Extract the [x, y] coordinate from the center of the cell holding the provided text.  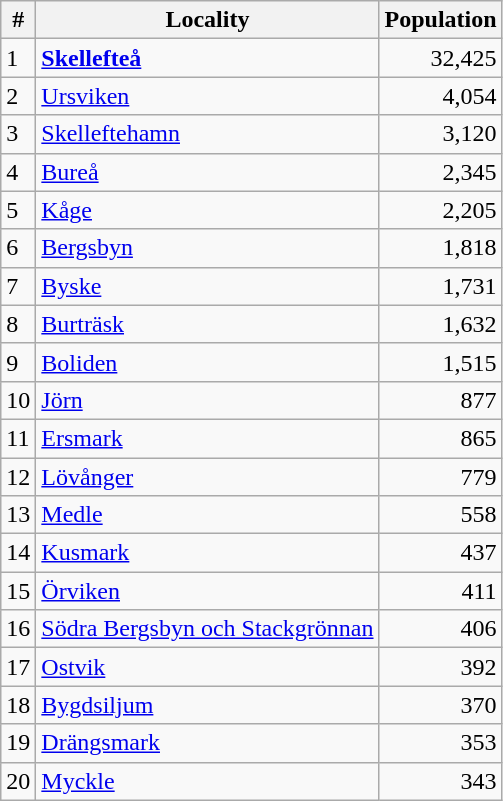
17 [18, 667]
Lövånger [208, 477]
5 [18, 210]
1 [18, 58]
406 [440, 629]
3 [18, 134]
18 [18, 705]
Ursviken [208, 96]
13 [18, 515]
Södra Bergsbyn och Stackgrönnan [208, 629]
10 [18, 400]
15 [18, 591]
Skelleftehamn [208, 134]
Ersmark [208, 438]
11 [18, 438]
20 [18, 781]
865 [440, 438]
Jörn [208, 400]
2 [18, 96]
Kusmark [208, 553]
4,054 [440, 96]
Byske [208, 286]
8 [18, 324]
Myckle [208, 781]
Boliden [208, 362]
19 [18, 743]
558 [440, 515]
Drängsmark [208, 743]
1,731 [440, 286]
Skellefteå [208, 58]
Bergsbyn [208, 248]
Bureå [208, 172]
1,515 [440, 362]
2,345 [440, 172]
3,120 [440, 134]
1,818 [440, 248]
# [18, 20]
7 [18, 286]
9 [18, 362]
1,632 [440, 324]
779 [440, 477]
343 [440, 781]
14 [18, 553]
437 [440, 553]
12 [18, 477]
16 [18, 629]
32,425 [440, 58]
Population [440, 20]
Burträsk [208, 324]
877 [440, 400]
370 [440, 705]
4 [18, 172]
392 [440, 667]
Bygdsiljum [208, 705]
353 [440, 743]
411 [440, 591]
2,205 [440, 210]
6 [18, 248]
Kåge [208, 210]
Locality [208, 20]
Ostvik [208, 667]
Örviken [208, 591]
Medle [208, 515]
